Capture the cell that displays the provided text and extract its (x, y) central coordinate. 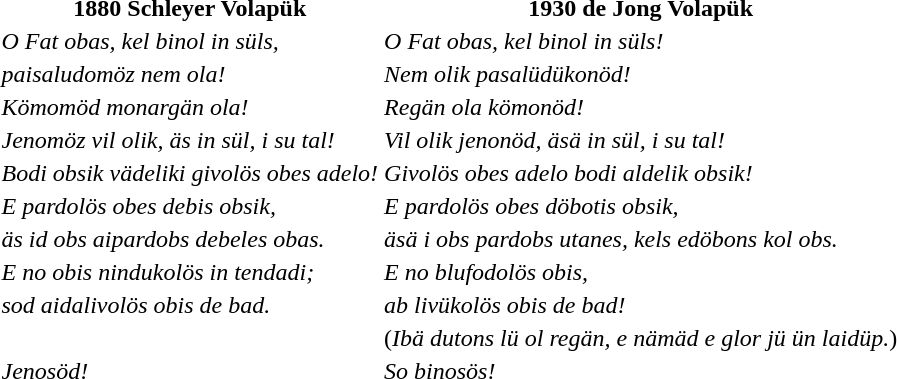
Jenomöz vil olik, äs in sül, i su tal! (190, 140)
E no obis nindukolös in tendadi; (190, 272)
äs id obs aipardobs debeles obas. (190, 239)
Kömomöd monargän ola! (190, 107)
O Fat obas, kel binol in süls, (190, 41)
paisaludomöz nem ola! (190, 74)
E pardolös obes debis obsik, (190, 206)
Bodi obsik vädeliki givolös obes adelo! (190, 173)
sod aidalivolös obis de bad. (190, 305)
